Detect which cell encompasses the target text, then output its (x, y) center coordinate. 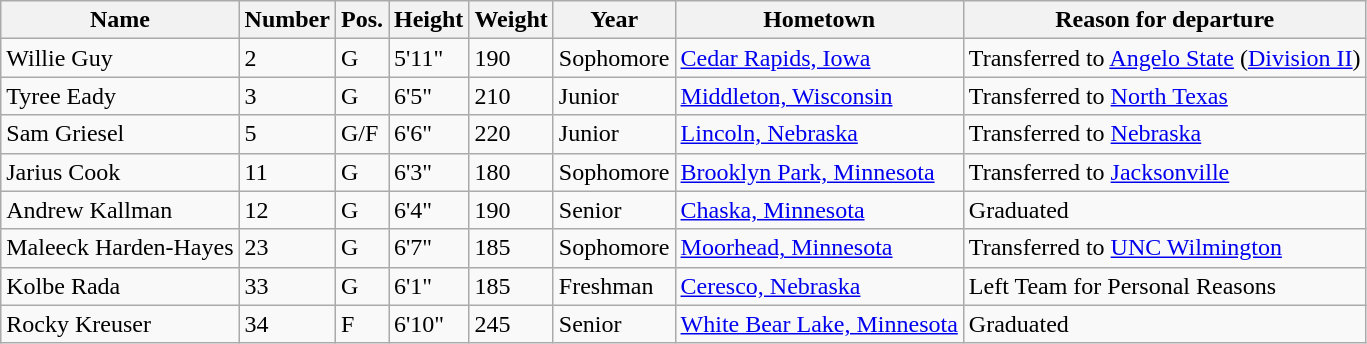
Sam Griesel (120, 134)
Ceresco, Nebraska (819, 286)
245 (511, 324)
6'4" (428, 210)
2 (287, 58)
6'10" (428, 324)
Brooklyn Park, Minnesota (819, 172)
Freshman (614, 286)
33 (287, 286)
Transferred to Jacksonville (1164, 172)
Jarius Cook (120, 172)
3 (287, 96)
Rocky Kreuser (120, 324)
Weight (511, 20)
12 (287, 210)
Andrew Kallman (120, 210)
White Bear Lake, Minnesota (819, 324)
Hometown (819, 20)
Number (287, 20)
Left Team for Personal Reasons (1164, 286)
23 (287, 248)
Year (614, 20)
Reason for departure (1164, 20)
5 (287, 134)
Transferred to North Texas (1164, 96)
210 (511, 96)
180 (511, 172)
Kolbe Rada (120, 286)
Height (428, 20)
Transferred to UNC Wilmington (1164, 248)
6'3" (428, 172)
Middleton, Wisconsin (819, 96)
220 (511, 134)
34 (287, 324)
Transferred to Nebraska (1164, 134)
Willie Guy (120, 58)
Transferred to Angelo State (Division II) (1164, 58)
6'1" (428, 286)
Pos. (362, 20)
11 (287, 172)
6'6" (428, 134)
6'5" (428, 96)
Maleeck Harden-Hayes (120, 248)
Name (120, 20)
Cedar Rapids, Iowa (819, 58)
F (362, 324)
Chaska, Minnesota (819, 210)
Tyree Eady (120, 96)
Moorhead, Minnesota (819, 248)
5'11" (428, 58)
6'7" (428, 248)
Lincoln, Nebraska (819, 134)
G/F (362, 134)
